Determine the (x, y) coordinate at the center of the cell enclosing the given text.  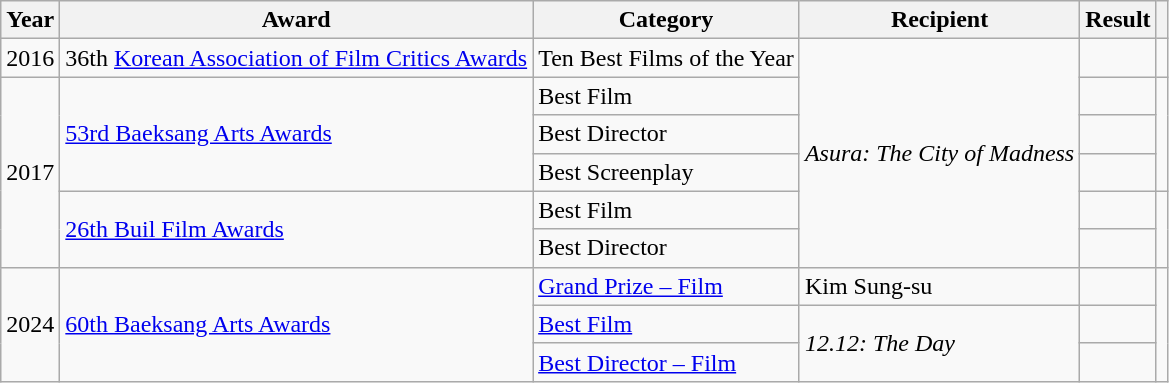
Best Director – Film (666, 362)
Award (296, 20)
Result (1118, 20)
Category (666, 20)
2017 (30, 172)
53rd Baeksang Arts Awards (296, 134)
2016 (30, 58)
26th Buil Film Awards (296, 229)
60th Baeksang Arts Awards (296, 324)
Kim Sung-su (939, 286)
Asura: The City of Madness (939, 153)
2024 (30, 324)
Best Screenplay (666, 172)
Ten Best Films of the Year (666, 58)
Year (30, 20)
Grand Prize – Film (666, 286)
12.12: The Day (939, 343)
Recipient (939, 20)
36th Korean Association of Film Critics Awards (296, 58)
